Return (X, Y) of the center of cell containing provided text 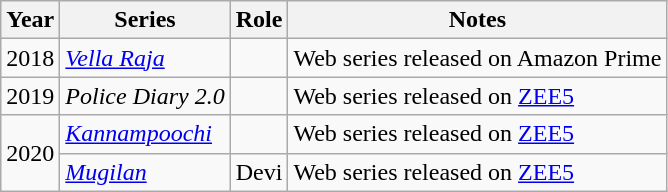
2019 (30, 96)
Year (30, 20)
Devi (259, 172)
Vella Raja (145, 58)
Kannampoochi (145, 134)
Mugilan (145, 172)
Web series released on Amazon Prime (478, 58)
Role (259, 20)
2018 (30, 58)
Series (145, 20)
2020 (30, 153)
Police Diary 2.0 (145, 96)
Notes (478, 20)
